Output the [x, y] coordinate of the center of the cell containing the given text.  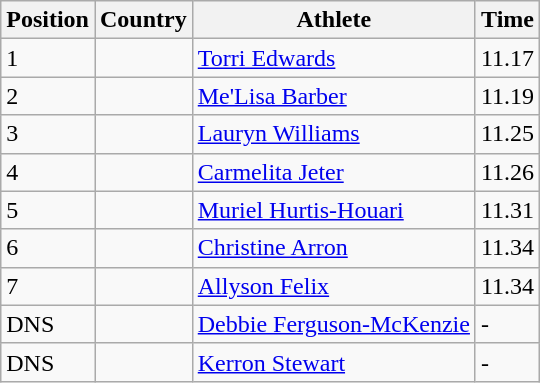
Carmelita Jeter [334, 172]
6 [48, 248]
Athlete [334, 20]
Lauryn Williams [334, 134]
11.26 [507, 172]
11.17 [507, 58]
Christine Arron [334, 248]
Debbie Ferguson-McKenzie [334, 324]
11.31 [507, 210]
Time [507, 20]
Me'Lisa Barber [334, 96]
Allyson Felix [334, 286]
11.19 [507, 96]
Position [48, 20]
Muriel Hurtis-Houari [334, 210]
Torri Edwards [334, 58]
1 [48, 58]
4 [48, 172]
2 [48, 96]
11.25 [507, 134]
Kerron Stewart [334, 362]
5 [48, 210]
3 [48, 134]
7 [48, 286]
Country [143, 20]
